For the text-containing cell, return its midpoint in (x, y) coordinate format. 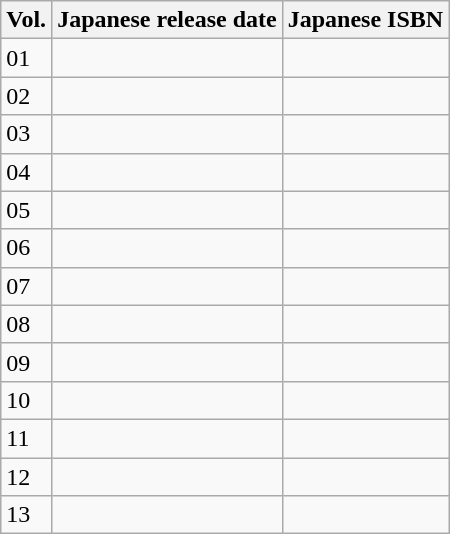
01 (26, 58)
Vol. (26, 20)
Japanese release date (168, 20)
10 (26, 400)
08 (26, 324)
06 (26, 248)
04 (26, 172)
Japanese ISBN (365, 20)
11 (26, 438)
09 (26, 362)
12 (26, 477)
03 (26, 134)
05 (26, 210)
13 (26, 515)
07 (26, 286)
02 (26, 96)
